From the cell containing the given text, extract its center point as [x, y] coordinate. 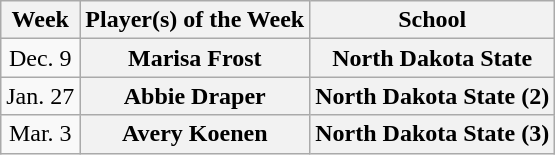
Dec. 9 [40, 58]
Marisa Frost [195, 58]
Player(s) of the Week [195, 20]
Avery Koenen [195, 134]
Jan. 27 [40, 96]
North Dakota State (2) [432, 96]
North Dakota State [432, 58]
School [432, 20]
North Dakota State (3) [432, 134]
Mar. 3 [40, 134]
Abbie Draper [195, 96]
Week [40, 20]
